Scan for the cell matching the given text and deliver its (X, Y) coordinate at center. 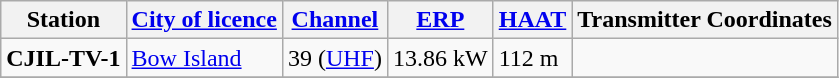
Channel (334, 20)
Transmitter Coordinates (704, 20)
ERP (440, 20)
39 (UHF) (334, 58)
Station (64, 20)
CJIL-TV-1 (64, 58)
Bow Island (204, 58)
13.86 kW (440, 58)
City of licence (204, 20)
112 m (532, 58)
HAAT (532, 20)
